Capture the cell that displays the provided text and extract its (X, Y) central coordinate. 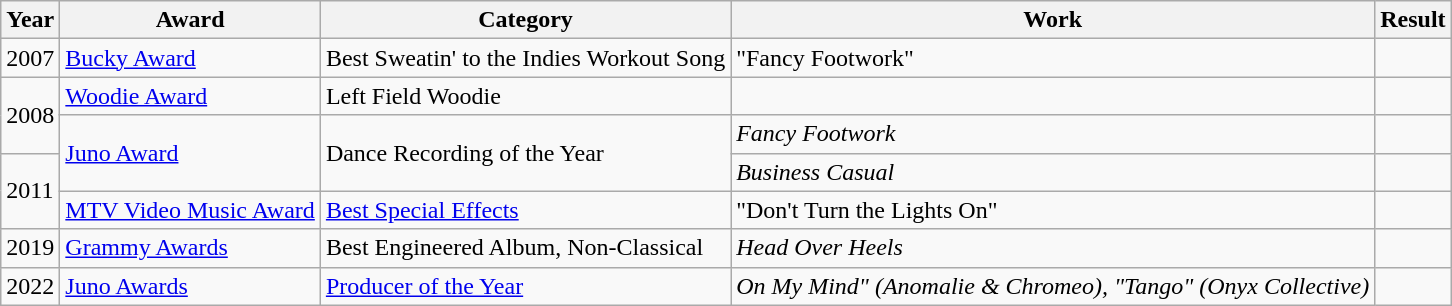
2008 (30, 115)
"Fancy Footwork" (1053, 58)
Work (1053, 20)
"Don't Turn the Lights On" (1053, 210)
Producer of the Year (525, 286)
Award (190, 20)
Grammy Awards (190, 248)
2022 (30, 286)
2019 (30, 248)
Left Field Woodie (525, 96)
2007 (30, 58)
Dance Recording of the Year (525, 153)
Best Sweatin' to the Indies Workout Song (525, 58)
Juno Award (190, 153)
Year (30, 20)
MTV Video Music Award (190, 210)
Juno Awards (190, 286)
Result (1413, 20)
Head Over Heels (1053, 248)
On My Mind" (Anomalie & Chromeo), "Tango" (Onyx Collective) (1053, 286)
Best Engineered Album, Non-Classical (525, 248)
Category (525, 20)
Bucky Award (190, 58)
Business Casual (1053, 172)
2011 (30, 191)
Best Special Effects (525, 210)
Woodie Award (190, 96)
Fancy Footwork (1053, 134)
